Search for the cell housing the specified text and yield its (X, Y) center coordinate. 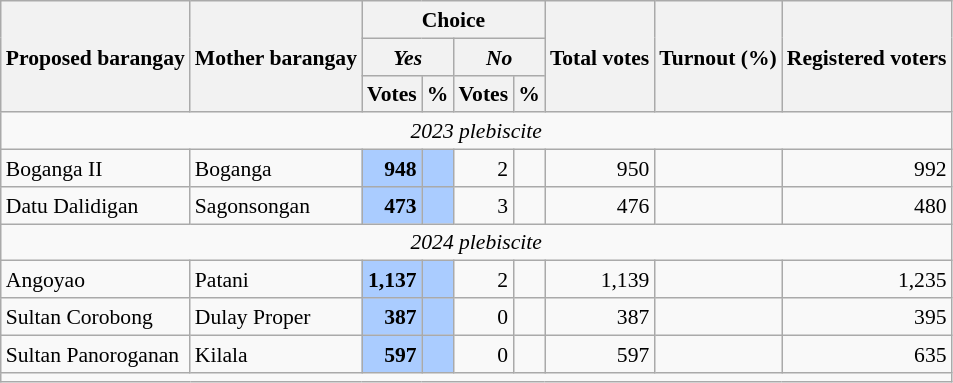
473 (392, 206)
Choice (454, 20)
Sultan Corobong (96, 316)
1,137 (392, 280)
1,235 (867, 280)
Datu Dalidigan (96, 206)
Angoyao (96, 280)
Dulay Proper (276, 316)
395 (867, 316)
Proposed barangay (96, 56)
Kilala (276, 354)
Boganga II (96, 168)
948 (392, 168)
2023 plebiscite (476, 132)
1,139 (600, 280)
Turnout (%) (718, 56)
635 (867, 354)
No (498, 56)
992 (867, 168)
Boganga (276, 168)
Yes (408, 56)
Sultan Panoroganan (96, 354)
480 (867, 206)
2024 plebiscite (476, 242)
Sagonsongan (276, 206)
Total votes (600, 56)
Registered voters (867, 56)
Patani (276, 280)
950 (600, 168)
Mother barangay (276, 56)
3 (483, 206)
476 (600, 206)
